For the text-containing cell, return its midpoint in (x, y) coordinate format. 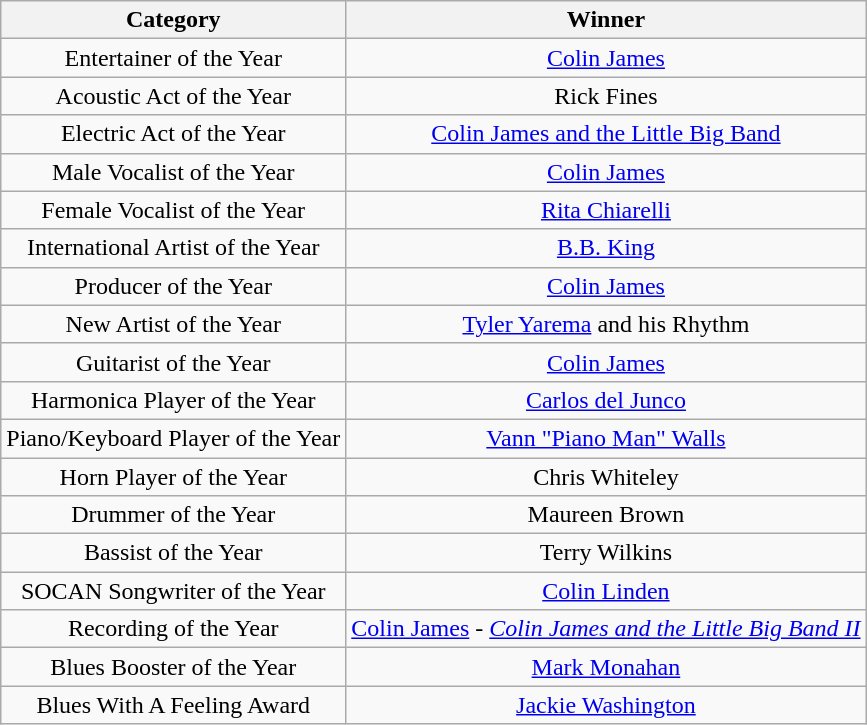
Guitarist of the Year (174, 362)
Tyler Yarema and his Rhythm (606, 324)
Blues With A Feeling Award (174, 705)
Piano/Keyboard Player of the Year (174, 438)
Jackie Washington (606, 705)
Vann "Piano Man" Walls (606, 438)
Mark Monahan (606, 667)
International Artist of the Year (174, 248)
Maureen Brown (606, 515)
Blues Booster of the Year (174, 667)
Rick Fines (606, 96)
Acoustic Act of the Year (174, 96)
Male Vocalist of the Year (174, 172)
New Artist of the Year (174, 324)
Terry Wilkins (606, 553)
Horn Player of the Year (174, 477)
Category (174, 20)
Recording of the Year (174, 629)
Chris Whiteley (606, 477)
Colin James - Colin James and the Little Big Band II (606, 629)
Colin Linden (606, 591)
Harmonica Player of the Year (174, 400)
Drummer of the Year (174, 515)
Rita Chiarelli (606, 210)
B.B. King (606, 248)
SOCAN Songwriter of the Year (174, 591)
Carlos del Junco (606, 400)
Female Vocalist of the Year (174, 210)
Winner (606, 20)
Electric Act of the Year (174, 134)
Bassist of the Year (174, 553)
Colin James and the Little Big Band (606, 134)
Producer of the Year (174, 286)
Entertainer of the Year (174, 58)
